Search for the cell housing the specified text and yield its (x, y) center coordinate. 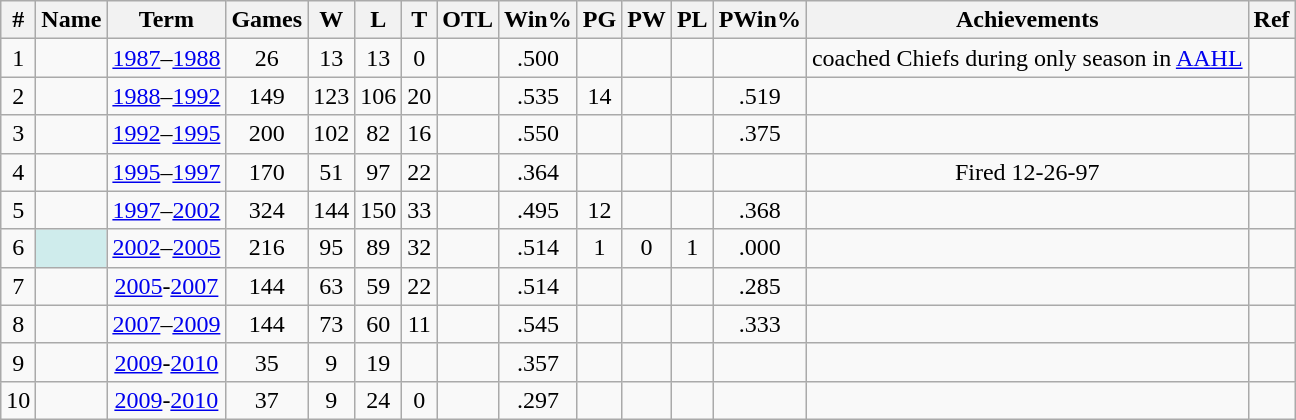
1997–2002 (166, 210)
19 (378, 362)
1995–1997 (166, 172)
Games (267, 20)
216 (267, 248)
170 (267, 172)
PG (599, 20)
89 (378, 248)
149 (267, 96)
2007–2009 (166, 324)
Win% (538, 20)
102 (332, 134)
73 (332, 324)
.550 (538, 134)
.519 (760, 96)
11 (420, 324)
33 (420, 210)
14 (599, 96)
1992–1995 (166, 134)
PL (692, 20)
26 (267, 58)
82 (378, 134)
PW (647, 20)
200 (267, 134)
2005-2007 (166, 286)
2 (18, 96)
7 (18, 286)
4 (18, 172)
95 (332, 248)
W (332, 20)
3 (18, 134)
60 (378, 324)
24 (378, 400)
.535 (538, 96)
.495 (538, 210)
.545 (538, 324)
2002–2005 (166, 248)
324 (267, 210)
16 (420, 134)
.500 (538, 58)
.000 (760, 248)
59 (378, 286)
Name (72, 20)
35 (267, 362)
32 (420, 248)
Fired 12-26-97 (1027, 172)
106 (378, 96)
PWin% (760, 20)
.375 (760, 134)
# (18, 20)
150 (378, 210)
.357 (538, 362)
.368 (760, 210)
Term (166, 20)
coached Chiefs during only season in AAHL (1027, 58)
8 (18, 324)
5 (18, 210)
.297 (538, 400)
.285 (760, 286)
63 (332, 286)
.333 (760, 324)
97 (378, 172)
10 (18, 400)
1987–1988 (166, 58)
51 (332, 172)
OTL (468, 20)
37 (267, 400)
12 (599, 210)
Ref (1272, 20)
6 (18, 248)
20 (420, 96)
1988–1992 (166, 96)
.364 (538, 172)
123 (332, 96)
T (420, 20)
Achievements (1027, 20)
L (378, 20)
